Scan for the cell matching the given text and deliver its (X, Y) coordinate at center. 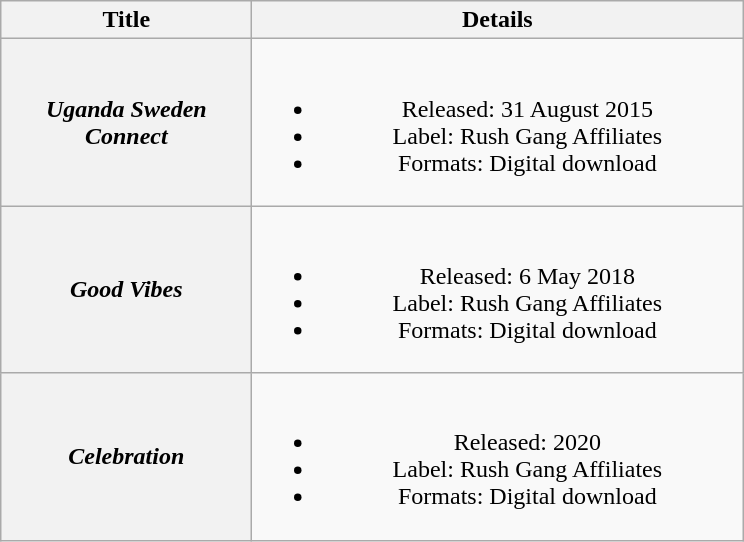
Title (126, 20)
Uganda Sweden Connect (126, 122)
Released: 31 August 2015Label: Rush Gang AffiliatesFormats: Digital download (498, 122)
Details (498, 20)
Good Vibes (126, 290)
Released: 2020Label: Rush Gang AffiliatesFormats: Digital download (498, 456)
Celebration (126, 456)
Released: 6 May 2018Label: Rush Gang AffiliatesFormats: Digital download (498, 290)
